Scan for the cell matching the given text and deliver its (X, Y) coordinate at center. 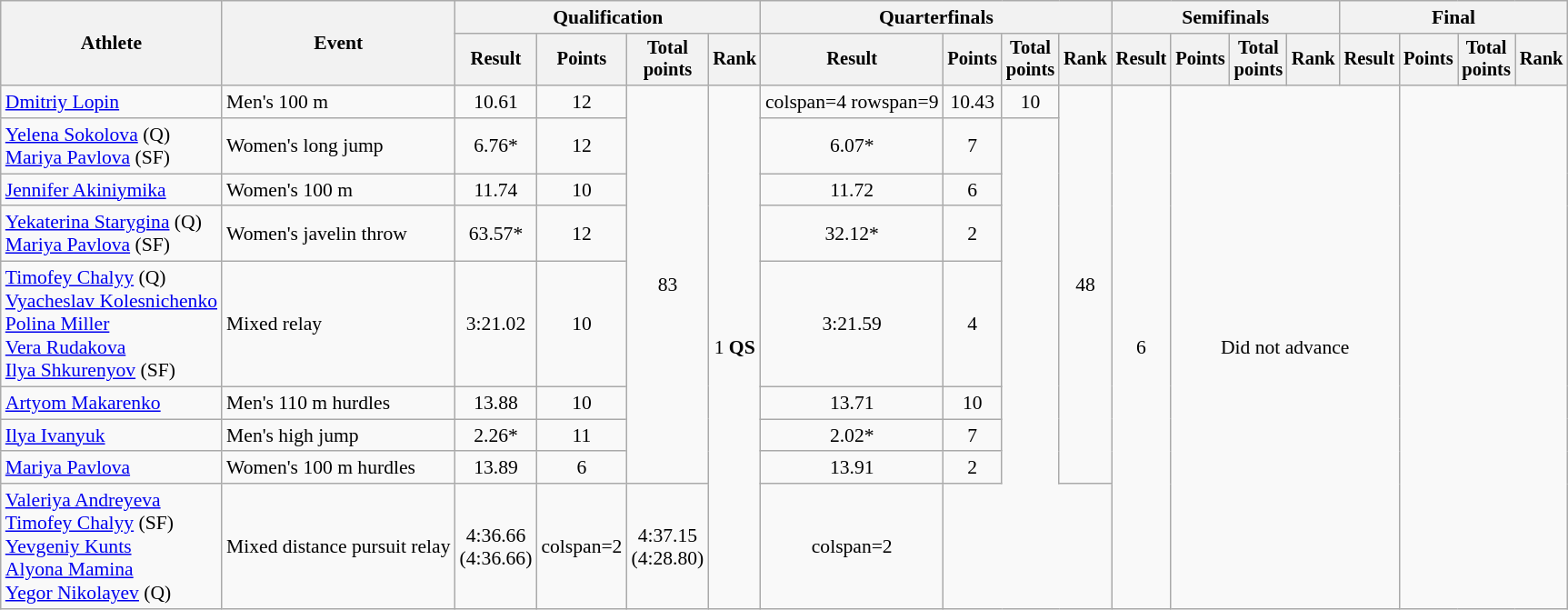
2.02* (853, 435)
11.74 (496, 190)
Mixed relay (338, 325)
48 (1085, 285)
63.57* (496, 235)
13.88 (496, 404)
4:36.66(4:36.66) (496, 546)
1 QS (734, 347)
Women's long jump (338, 145)
Mariya Pavlova (111, 468)
Yelena Sokolova (Q)Mariya Pavlova (SF) (111, 145)
83 (667, 285)
13.71 (853, 404)
Women's javelin throw (338, 235)
Women's 100 m (338, 190)
Men's 100 m (338, 102)
4 (972, 325)
13.89 (496, 468)
Event (338, 44)
4:37.15(4:28.80) (667, 546)
Mixed distance pursuit relay (338, 546)
colspan=4 rowspan=9 (853, 102)
Valeriya AndreyevaTimofey Chalyy (SF)Yevgeniy KuntsAlyona MaminaYegor Nikolayev (Q) (111, 546)
11 (582, 435)
6.07* (853, 145)
Athlete (111, 44)
Women's 100 m hurdles (338, 468)
Final (1454, 17)
Jennifer Akiniymika (111, 190)
6.76* (496, 145)
10.61 (496, 102)
2.26* (496, 435)
13.91 (853, 468)
Qualification (608, 17)
3:21.59 (853, 325)
Semifinals (1225, 17)
Did not advance (1285, 347)
3:21.02 (496, 325)
11.72 (853, 190)
Artyom Makarenko (111, 404)
10.43 (972, 102)
Timofey Chalyy (Q)Vyacheslav KolesnichenkoPolina MillerVera RudakovaIlya Shkurenyov (SF) (111, 325)
Yekaterina Starygina (Q)Mariya Pavlova (SF) (111, 235)
Men's 110 m hurdles (338, 404)
Ilya Ivanyuk (111, 435)
32.12* (853, 235)
Quarterfinals (936, 17)
Dmitriy Lopin (111, 102)
Men's high jump (338, 435)
